Search for the cell housing the specified text and yield its [X, Y] center coordinate. 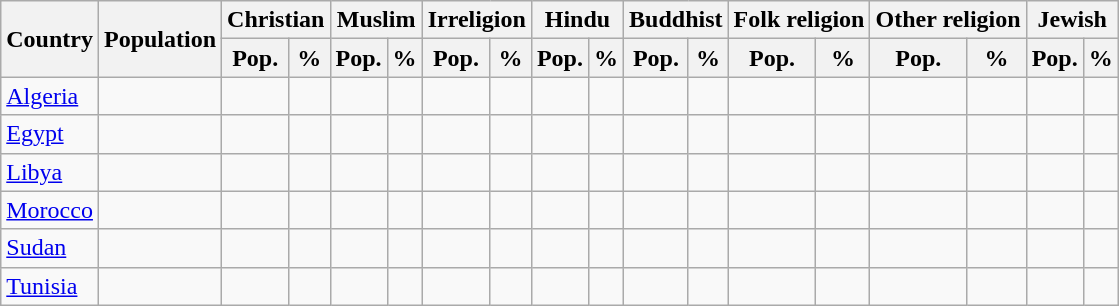
Other religion [948, 20]
Country [50, 39]
Algeria [50, 96]
Folk religion [799, 20]
Libya [50, 172]
Egypt [50, 134]
Muslim [376, 20]
Irreligion [476, 20]
Jewish [1072, 20]
Population [160, 39]
Sudan [50, 248]
Morocco [50, 210]
Tunisia [50, 286]
Christian [276, 20]
Buddhist [676, 20]
Hindu [577, 20]
